Scan for the cell matching the given text and deliver its (x, y) coordinate at center. 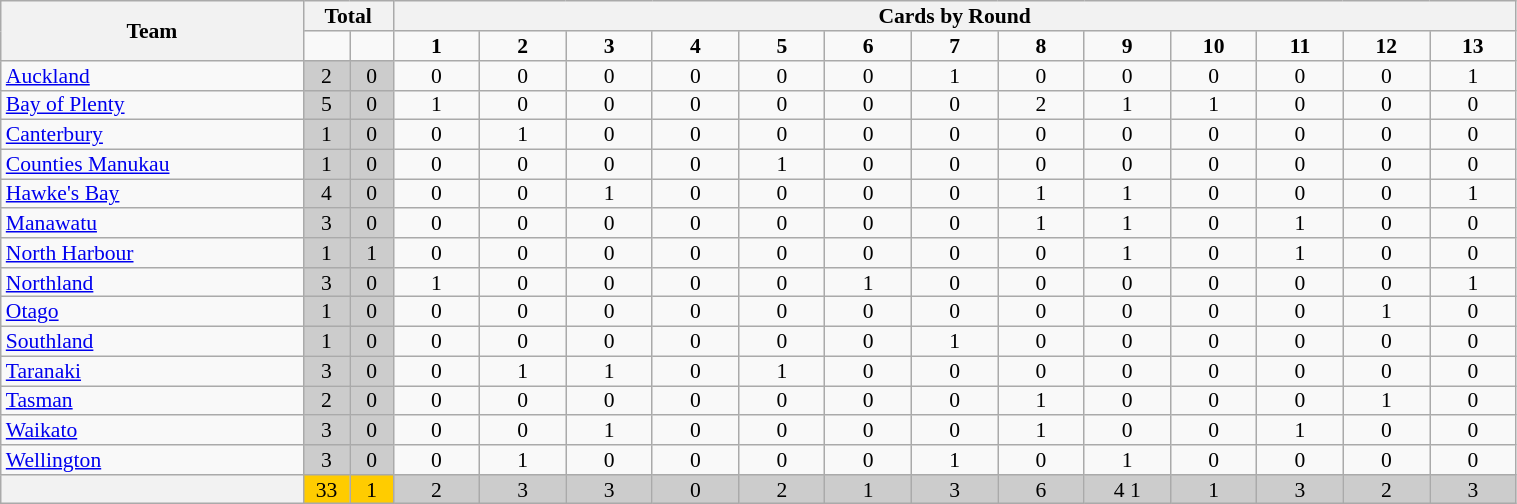
Cards by Round (954, 16)
Waikato (152, 430)
10 (1213, 46)
North Harbour (152, 253)
Wellington (152, 460)
Team (152, 30)
8 (1041, 46)
Canterbury (152, 135)
7 (954, 46)
Auckland (152, 75)
Southland (152, 341)
Northland (152, 282)
Total (348, 16)
13 (1473, 46)
Tasman (152, 401)
Bay of Plenty (152, 105)
12 (1386, 46)
9 (1127, 46)
4 1 (1127, 489)
Taranaki (152, 371)
Hawke's Bay (152, 194)
Manawatu (152, 223)
33 (326, 489)
11 (1300, 46)
Otago (152, 312)
Counties Manukau (152, 164)
